Search for the cell housing the specified text and yield its (X, Y) center coordinate. 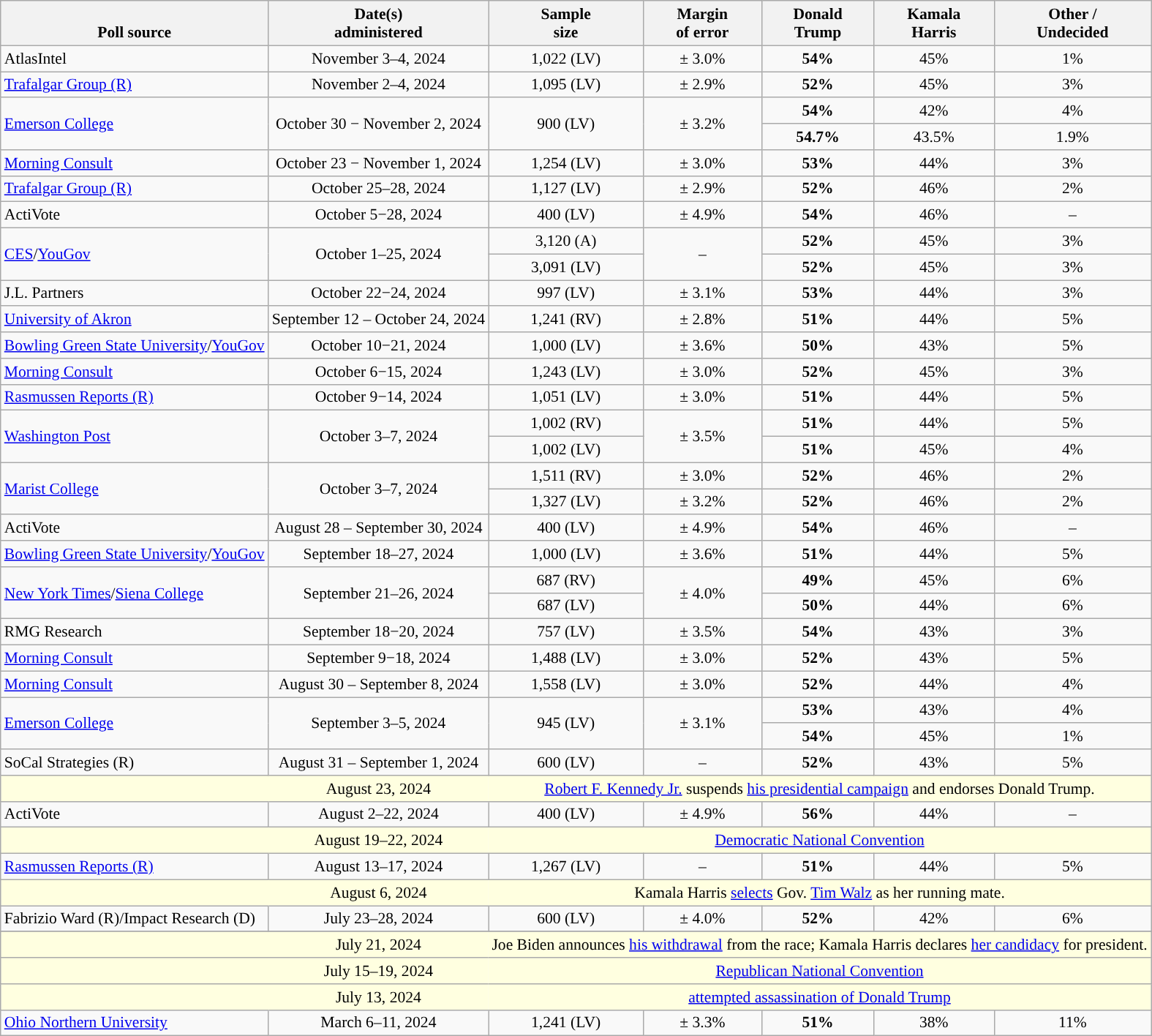
± 3.3% (702, 1023)
54.7% (818, 137)
1,488 (LV) (566, 658)
1,254 (LV) (566, 163)
1,558 (LV) (566, 684)
August 6, 2024 (379, 893)
1,327 (LV) (566, 502)
August 13–17, 2024 (379, 867)
November 3–4, 2024 (379, 59)
October 30 − November 2, 2024 (379, 124)
J.L. Partners (135, 293)
CES/YouGov (135, 255)
August 28 – September 30, 2024 (379, 528)
October 25–28, 2024 (379, 189)
Joe Biden announces his withdrawal from the race; Kamala Harris declares her candidacy for president. (820, 945)
Robert F. Kennedy Jr. suspends his presidential campaign and endorses Donald Trump. (820, 789)
11% (1072, 1023)
Kamala Harris selects Gov. Tim Walz as her running mate. (820, 893)
October 23 − November 1, 2024 (379, 163)
1,267 (LV) (566, 867)
September 9−18, 2024 (379, 658)
Ohio Northern University (135, 1023)
October 5−28, 2024 (379, 215)
3,091 (LV) (566, 267)
1,051 (LV) (566, 397)
Date(s)administered (379, 23)
August 19–22, 2024 (379, 841)
August 31 – September 1, 2024 (379, 762)
November 2–4, 2024 (379, 85)
Poll source (135, 23)
SoCal Strategies (R) (135, 762)
49% (818, 580)
1,511 (RV) (566, 476)
687 (LV) (566, 606)
DonaldTrump (818, 23)
1,243 (LV) (566, 372)
July 21, 2024 (379, 945)
September 18−20, 2024 (379, 632)
56% (818, 814)
687 (RV) (566, 580)
July 13, 2024 (379, 997)
August 30 – September 8, 2024 (379, 684)
1.9% (1072, 137)
1,127 (LV) (566, 189)
September 3–5, 2024 (379, 723)
Fabrizio Ward (R)/Impact Research (D) (135, 919)
1,095 (LV) (566, 85)
Democratic National Convention (820, 841)
July 23–28, 2024 (379, 919)
Other /Undecided (1072, 23)
September 18–27, 2024 (379, 554)
AtlasIntel (135, 59)
October 9−14, 2024 (379, 397)
945 (LV) (566, 723)
September 21–26, 2024 (379, 593)
Marginof error (702, 23)
Samplesize (566, 23)
3,120 (A) (566, 241)
757 (LV) (566, 632)
43.5% (933, 137)
New York Times/Siena College (135, 593)
1,022 (LV) (566, 59)
University of Akron (135, 320)
997 (LV) (566, 293)
July 15–19, 2024 (379, 971)
August 23, 2024 (379, 789)
October 6−15, 2024 (379, 372)
1,241 (LV) (566, 1023)
± 2.8% (702, 320)
Republican National Convention (820, 971)
1,002 (LV) (566, 450)
Washington Post (135, 436)
attempted assassination of Donald Trump (820, 997)
October 1–25, 2024 (379, 255)
September 12 – October 24, 2024 (379, 320)
1,241 (RV) (566, 320)
KamalaHarris (933, 23)
1,002 (RV) (566, 424)
March 6–11, 2024 (379, 1023)
October 10−21, 2024 (379, 345)
October 22−24, 2024 (379, 293)
August 2–22, 2024 (379, 814)
RMG Research (135, 632)
Marist College (135, 489)
900 (LV) (566, 124)
38% (933, 1023)
